Return the (x, y) coordinate for the center point of the cell that contains the specified text.  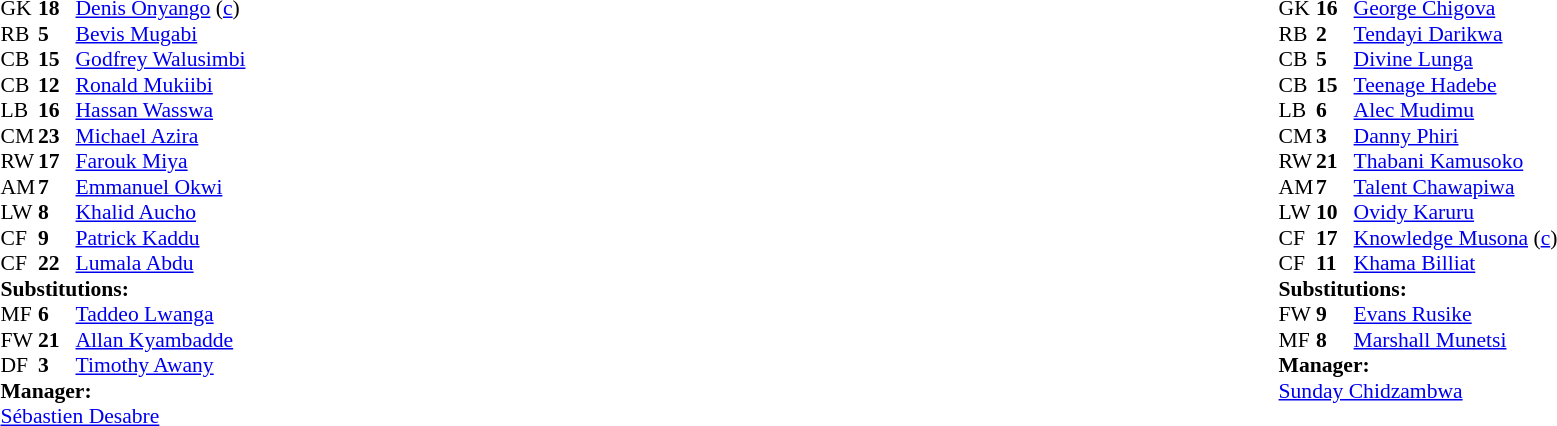
Bevis Mugabi (161, 34)
23 (57, 136)
DF (19, 365)
Farouk Miya (161, 161)
Allan Kyambadde (161, 340)
Michael Azira (161, 136)
11 (1335, 263)
Hassan Wasswa (161, 111)
Khalid Aucho (161, 213)
2 (1335, 34)
22 (57, 263)
Timothy Awany (161, 365)
12 (57, 85)
Substitutions: (122, 289)
10 (1335, 213)
Godfrey Walusimbi (161, 59)
Lumala Abdu (161, 263)
Manager: (122, 391)
Patrick Kaddu (161, 238)
Ronald Mukiibi (161, 85)
Taddeo Lwanga (161, 315)
Emmanuel Okwi (161, 187)
16 (57, 111)
